Determine the [X, Y] coordinate at the center of the cell enclosing the given text.  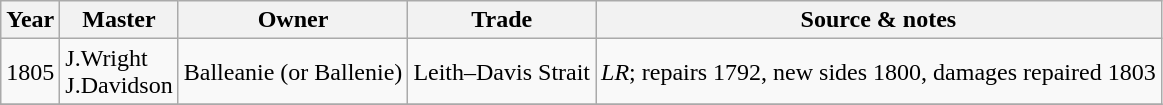
Trade [502, 20]
1805 [30, 72]
Leith–Davis Strait [502, 72]
Owner [293, 20]
J.WrightJ.Davidson [119, 72]
Balleanie (or Ballenie) [293, 72]
LR; repairs 1792, new sides 1800, damages repaired 1803 [879, 72]
Source & notes [879, 20]
Master [119, 20]
Year [30, 20]
